Capture the cell that displays the provided text and extract its (X, Y) central coordinate. 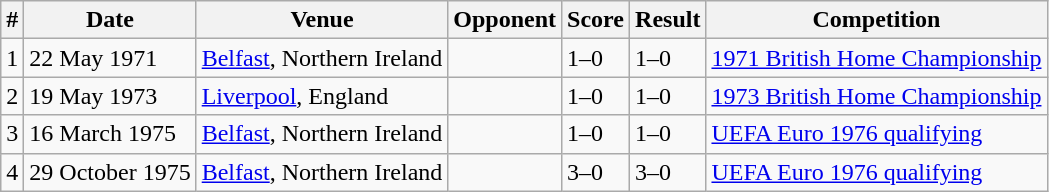
22 May 1971 (110, 58)
19 May 1973 (110, 96)
Score (596, 20)
Date (110, 20)
1973 British Home Championship (876, 96)
Competition (876, 20)
4 (12, 172)
Result (668, 20)
3 (12, 134)
1 (12, 58)
Liverpool, England (322, 96)
Venue (322, 20)
16 March 1975 (110, 134)
29 October 1975 (110, 172)
# (12, 20)
2 (12, 96)
Opponent (505, 20)
1971 British Home Championship (876, 58)
